Find where the given text appears and provide that cell's center as [X, Y] coordinate. 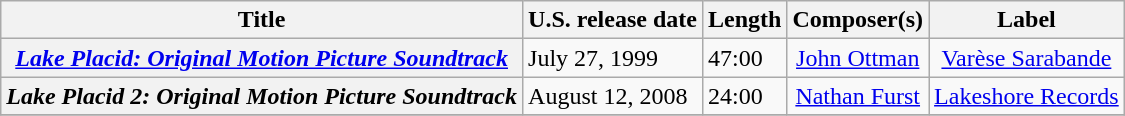
August 12, 2008 [613, 96]
Title [262, 20]
July 27, 1999 [613, 58]
Lakeshore Records [1027, 96]
Lake Placid: Original Motion Picture Soundtrack [262, 58]
47:00 [744, 58]
Varèse Sarabande [1027, 58]
Label [1027, 20]
Lake Placid 2: Original Motion Picture Soundtrack [262, 96]
Nathan Furst [858, 96]
John Ottman [858, 58]
24:00 [744, 96]
Length [744, 20]
U.S. release date [613, 20]
Composer(s) [858, 20]
